Return the [x, y] coordinate for the center point of the cell that contains the specified text.  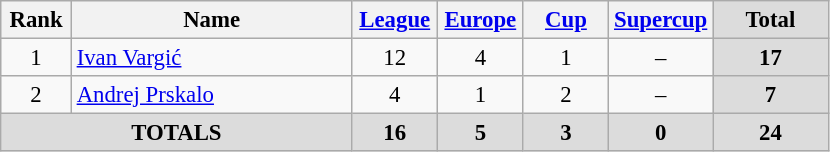
Rank [36, 20]
Name [212, 20]
Total [771, 20]
Supercup [661, 20]
3 [566, 133]
TOTALS [176, 133]
0 [661, 133]
17 [771, 58]
24 [771, 133]
Andrej Prskalo [212, 95]
League [395, 20]
12 [395, 58]
Cup [566, 20]
5 [481, 133]
7 [771, 95]
Europe [481, 20]
16 [395, 133]
Ivan Vargić [212, 58]
